Capture the cell that displays the provided text and extract its [X, Y] central coordinate. 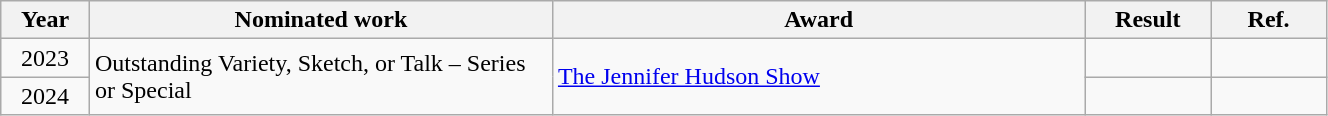
Nominated work [320, 20]
Result [1148, 20]
2024 [46, 96]
The Jennifer Hudson Show [818, 77]
Outstanding Variety, Sketch, or Talk – Series or Special [320, 77]
Ref. [1269, 20]
Year [46, 20]
2023 [46, 58]
Award [818, 20]
